Provide the [X, Y] coordinate of the cell's center where the given text is located.  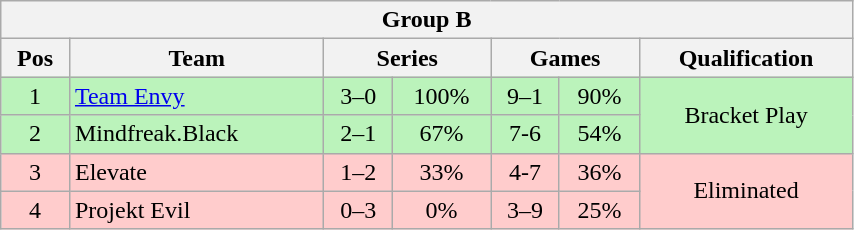
Series [408, 58]
3 [36, 172]
Group B [427, 20]
3–0 [358, 96]
2–1 [358, 134]
33% [442, 172]
Projekt Evil [196, 210]
25% [599, 210]
0% [442, 210]
4-7 [526, 172]
Qualification [746, 58]
1–2 [358, 172]
90% [599, 96]
4 [36, 210]
1 [36, 96]
9–1 [526, 96]
7-6 [526, 134]
67% [442, 134]
100% [442, 96]
3–9 [526, 210]
Bracket Play [746, 115]
2 [36, 134]
Team [196, 58]
Eliminated [746, 191]
Games [566, 58]
0–3 [358, 210]
Mindfreak.Black [196, 134]
36% [599, 172]
54% [599, 134]
Pos [36, 58]
Elevate [196, 172]
Team Envy [196, 96]
